Provide the (X, Y) coordinate of the cell's center where the given text is located.  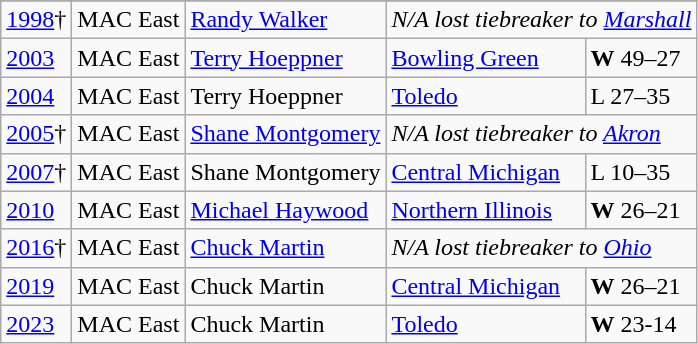
N/A lost tiebreaker to Akron (542, 134)
2023 (36, 324)
2010 (36, 210)
N/A lost tiebreaker to Ohio (542, 248)
L 27–35 (641, 96)
2004 (36, 96)
2019 (36, 286)
W 49–27 (641, 58)
L 10–35 (641, 172)
2007† (36, 172)
Northern Illinois (486, 210)
1998† (36, 20)
Michael Haywood (286, 210)
W 23-14 (641, 324)
2003 (36, 58)
Randy Walker (286, 20)
N/A lost tiebreaker to Marshall (542, 20)
2005† (36, 134)
2016† (36, 248)
Bowling Green (486, 58)
